Pinpoint the cell where the given text exists, returning its [X, Y] midpoint coordinate. 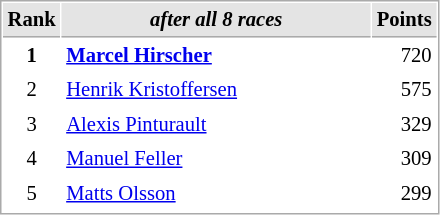
4 [32, 158]
329 [404, 124]
720 [404, 56]
Points [404, 20]
2 [32, 90]
1 [32, 56]
Alexis Pinturault [216, 124]
5 [32, 194]
3 [32, 124]
Manuel Feller [216, 158]
after all 8 races [216, 20]
Matts Olsson [216, 194]
Marcel Hirscher [216, 56]
Henrik Kristoffersen [216, 90]
299 [404, 194]
575 [404, 90]
Rank [32, 20]
309 [404, 158]
